Scan for the cell matching the given text and deliver its (x, y) coordinate at center. 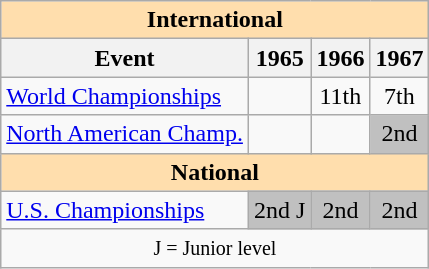
11th (340, 96)
7th (400, 96)
J = Junior level (215, 248)
1967 (400, 58)
2nd J (279, 210)
World Championships (125, 96)
1965 (279, 58)
1966 (340, 58)
Event (125, 58)
U.S. Championships (125, 210)
National (215, 172)
International (215, 20)
North American Champ. (125, 134)
